Locate the cell with the specified text and output its (X, Y) center coordinate. 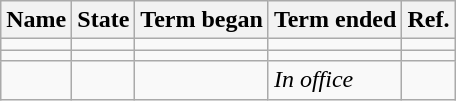
State (104, 20)
Name (36, 20)
In office (335, 80)
Term began (202, 20)
Ref. (428, 20)
Term ended (335, 20)
